Identify which cell holds the provided text, then report its [x, y] central coordinate. 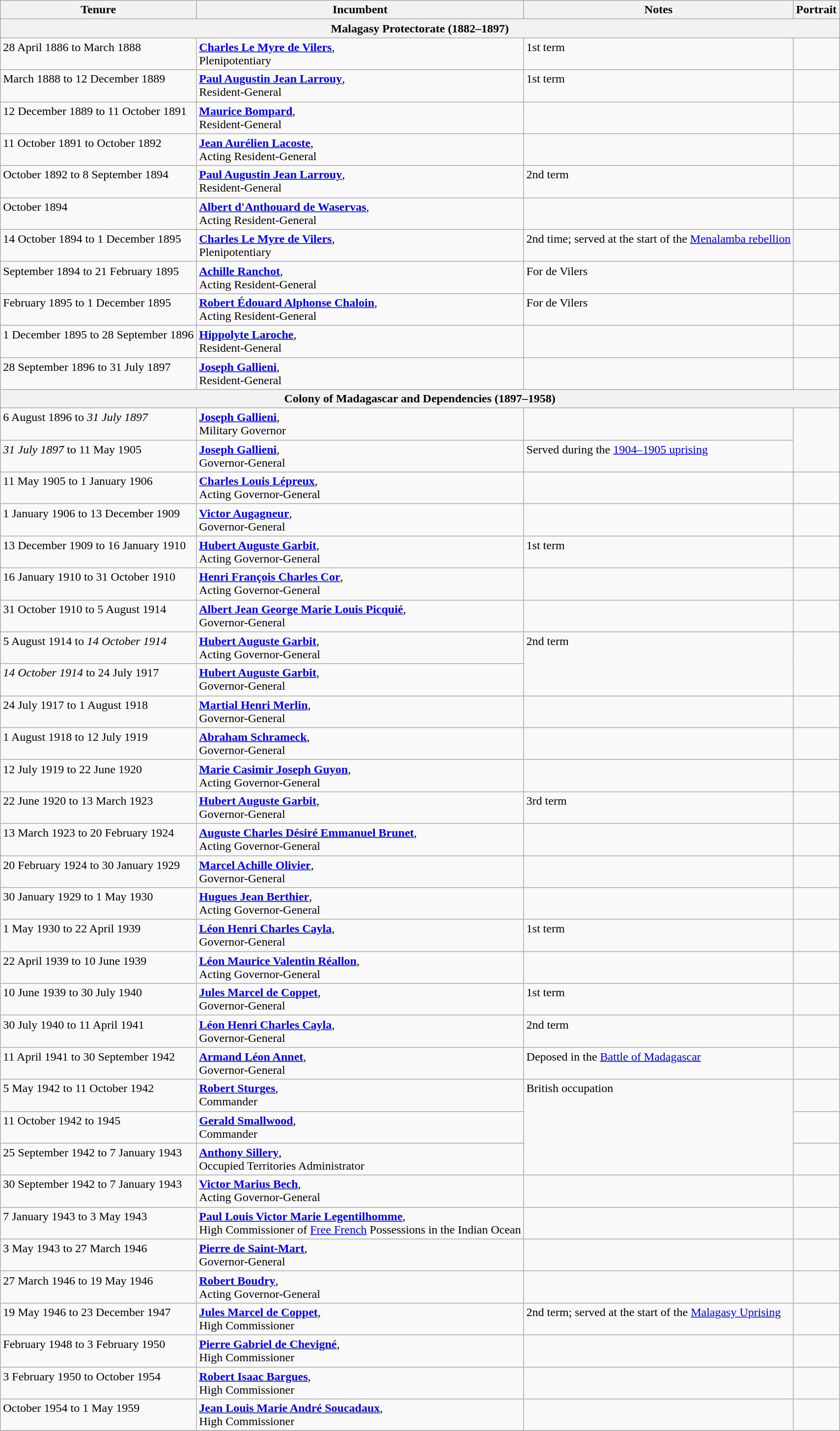
12 July 1919 to 22 June 1920 [98, 775]
Hippolyte Laroche, Resident-General [360, 341]
Anthony Sillery, Occupied Territories Administrator [360, 1159]
Jean Aurélien Lacoste, Acting Resident-General [360, 149]
Armand Léon Annet, Governor-General [360, 1063]
Maurice Bompard, Resident-General [360, 118]
24 July 1917 to 1 August 1918 [98, 711]
6 August 1896 to 31 July 1897 [98, 424]
Victor Marius Bech, Acting Governor-General [360, 1191]
31 July 1897 to 11 May 1905 [98, 456]
12 December 1889 to 11 October 1891 [98, 118]
March 1888 to 12 December 1889 [98, 85]
20 February 1924 to 30 January 1929 [98, 871]
Jules Marcel de Coppet, High Commissioner [360, 1319]
Abraham Schrameck, Governor-General [360, 744]
27 March 1946 to 19 May 1946 [98, 1287]
Pierre Gabriel de Chevigné, High Commissioner [360, 1351]
Robert Boudry, Acting Governor-General [360, 1287]
28 September 1896 to 31 July 1897 [98, 373]
11 October 1942 to 1945 [98, 1127]
Colony of Madagascar and Dependencies (1897–1958) [420, 399]
British occupation [658, 1127]
Albert Jean George Marie Louis Picquié, Governor-General [360, 616]
10 June 1939 to 30 July 1940 [98, 999]
28 April 1886 to March 1888 [98, 54]
Jean Louis Marie André Soucadaux, High Commissioner [360, 1415]
Joseph Gallieni, Governor-General [360, 456]
11 October 1891 to October 1892 [98, 149]
February 1948 to 3 February 1950 [98, 1351]
Jules Marcel de Coppet, Governor-General [360, 999]
3 February 1950 to October 1954 [98, 1382]
Charles Louis Lépreux, Acting Governor-General [360, 488]
Robert Sturges, Commander [360, 1095]
11 April 1941 to 30 September 1942 [98, 1063]
Robert Édouard Alphonse Chaloin, Acting Resident-General [360, 309]
Albert d'Anthouard de Waservas, Acting Resident-General [360, 213]
14 October 1894 to 1 December 1895 [98, 246]
Martial Henri Merlin, Governor-General [360, 711]
Achille Ranchot, Acting Resident-General [360, 277]
16 January 1910 to 31 October 1910 [98, 584]
Joseph Gallieni, Resident-General [360, 373]
1 January 1906 to 13 December 1909 [98, 520]
3rd term [658, 808]
Robert Isaac Bargues, High Commissioner [360, 1382]
5 May 1942 to 11 October 1942 [98, 1095]
7 January 1943 to 3 May 1943 [98, 1223]
13 March 1923 to 20 February 1924 [98, 839]
19 May 1946 to 23 December 1947 [98, 1319]
11 May 1905 to 1 January 1906 [98, 488]
Malagasy Protectorate (1882–1897) [420, 28]
Tenure [98, 10]
Auguste Charles Désiré Emmanuel Brunet, Acting Governor-General [360, 839]
25 September 1942 to 7 January 1943 [98, 1159]
Portrait [816, 10]
February 1895 to 1 December 1895 [98, 309]
Hugues Jean Berthier, Acting Governor-General [360, 904]
September 1894 to 21 February 1895 [98, 277]
Pierre de Saint-Mart, Governor-General [360, 1255]
31 October 1910 to 5 August 1914 [98, 616]
Joseph Gallieni, Military Governor [360, 424]
13 December 1909 to 16 January 1910 [98, 552]
October 1894 [98, 213]
Served during the 1904–1905 uprising [658, 456]
Léon Maurice Valentin Réallon, Acting Governor-General [360, 968]
Marie Casimir Joseph Guyon, Acting Governor-General [360, 775]
Paul Louis Victor Marie Legentilhomme, High Commissioner of Free French Possessions in the Indian Ocean [360, 1223]
30 September 1942 to 7 January 1943 [98, 1191]
5 August 1914 to 14 October 1914 [98, 647]
2nd term; served at the start of the Malagasy Uprising [658, 1319]
Marcel Achille Olivier, Governor-General [360, 871]
3 May 1943 to 27 March 1946 [98, 1255]
Deposed in the Battle of Madagascar [658, 1063]
Victor Augagneur, Governor-General [360, 520]
October 1954 to 1 May 1959 [98, 1415]
1 December 1895 to 28 September 1896 [98, 341]
Gerald Smallwood, Commander [360, 1127]
14 October 1914 to 24 July 1917 [98, 680]
Incumbent [360, 10]
22 April 1939 to 10 June 1939 [98, 968]
Notes [658, 10]
October 1892 to 8 September 1894 [98, 182]
2nd time; served at the start of the Menalamba rebellion [658, 246]
1 August 1918 to 12 July 1919 [98, 744]
1 May 1930 to 22 April 1939 [98, 935]
Henri François Charles Cor, Acting Governor-General [360, 584]
22 June 1920 to 13 March 1923 [98, 808]
30 July 1940 to 11 April 1941 [98, 1032]
30 January 1929 to 1 May 1930 [98, 904]
